From the cell containing the given text, extract its center point as [X, Y] coordinate. 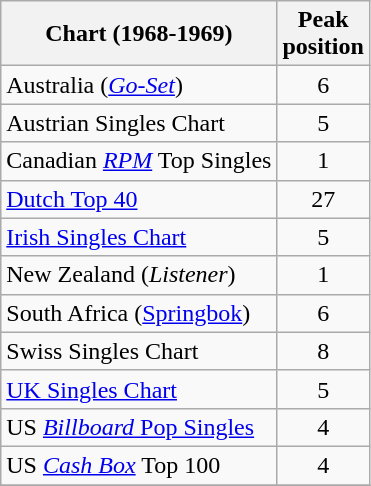
Irish Singles Chart [139, 237]
South Africa (Springbok) [139, 313]
US Billboard Pop Singles [139, 427]
Chart (1968-1969) [139, 34]
Canadian RPM Top Singles [139, 161]
27 [323, 199]
Peakposition [323, 34]
Austrian Singles Chart [139, 123]
UK Singles Chart [139, 389]
Dutch Top 40 [139, 199]
Australia (Go-Set) [139, 85]
New Zealand (Listener) [139, 275]
8 [323, 351]
US Cash Box Top 100 [139, 465]
Swiss Singles Chart [139, 351]
